Extract the (x, y) coordinate from the center of the cell holding the provided text.  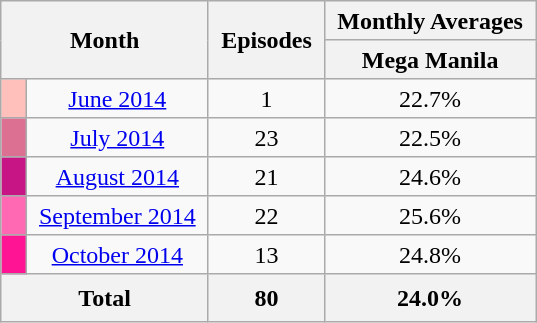
21 (266, 176)
80 (266, 298)
July 2014 (117, 138)
August 2014 (117, 176)
23 (266, 138)
22.5% (430, 138)
22 (266, 216)
September 2014 (117, 216)
25.6% (430, 216)
24.0% (430, 298)
24.8% (430, 254)
Episodes (266, 40)
June 2014 (117, 98)
24.6% (430, 176)
Monthly Averages (430, 20)
Mega Manila (430, 60)
October 2014 (117, 254)
13 (266, 254)
1 (266, 98)
Month (105, 40)
Total (105, 298)
22.7% (430, 98)
